Pinpoint the cell where the given text exists, returning its (X, Y) midpoint coordinate. 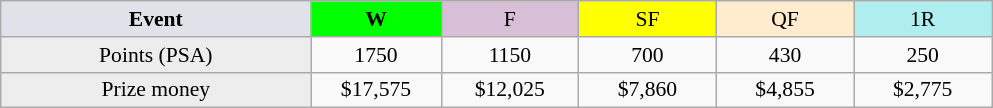
430 (785, 55)
W (376, 19)
$12,025 (510, 90)
250 (923, 55)
700 (648, 55)
SF (648, 19)
1R (923, 19)
1750 (376, 55)
$7,860 (648, 90)
$2,775 (923, 90)
QF (785, 19)
$4,855 (785, 90)
1150 (510, 55)
$17,575 (376, 90)
Event (156, 19)
Points (PSA) (156, 55)
F (510, 19)
Prize money (156, 90)
